Capture the cell that displays the provided text and extract its (x, y) central coordinate. 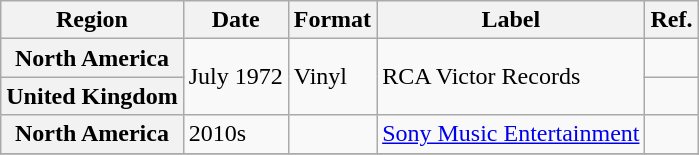
July 1972 (236, 77)
Format (332, 20)
Sony Music Entertainment (511, 134)
2010s (236, 134)
Ref. (672, 20)
Date (236, 20)
Region (92, 20)
RCA Victor Records (511, 77)
Vinyl (332, 77)
United Kingdom (92, 96)
Label (511, 20)
